Output the [X, Y] coordinate of the center of the cell containing the given text.  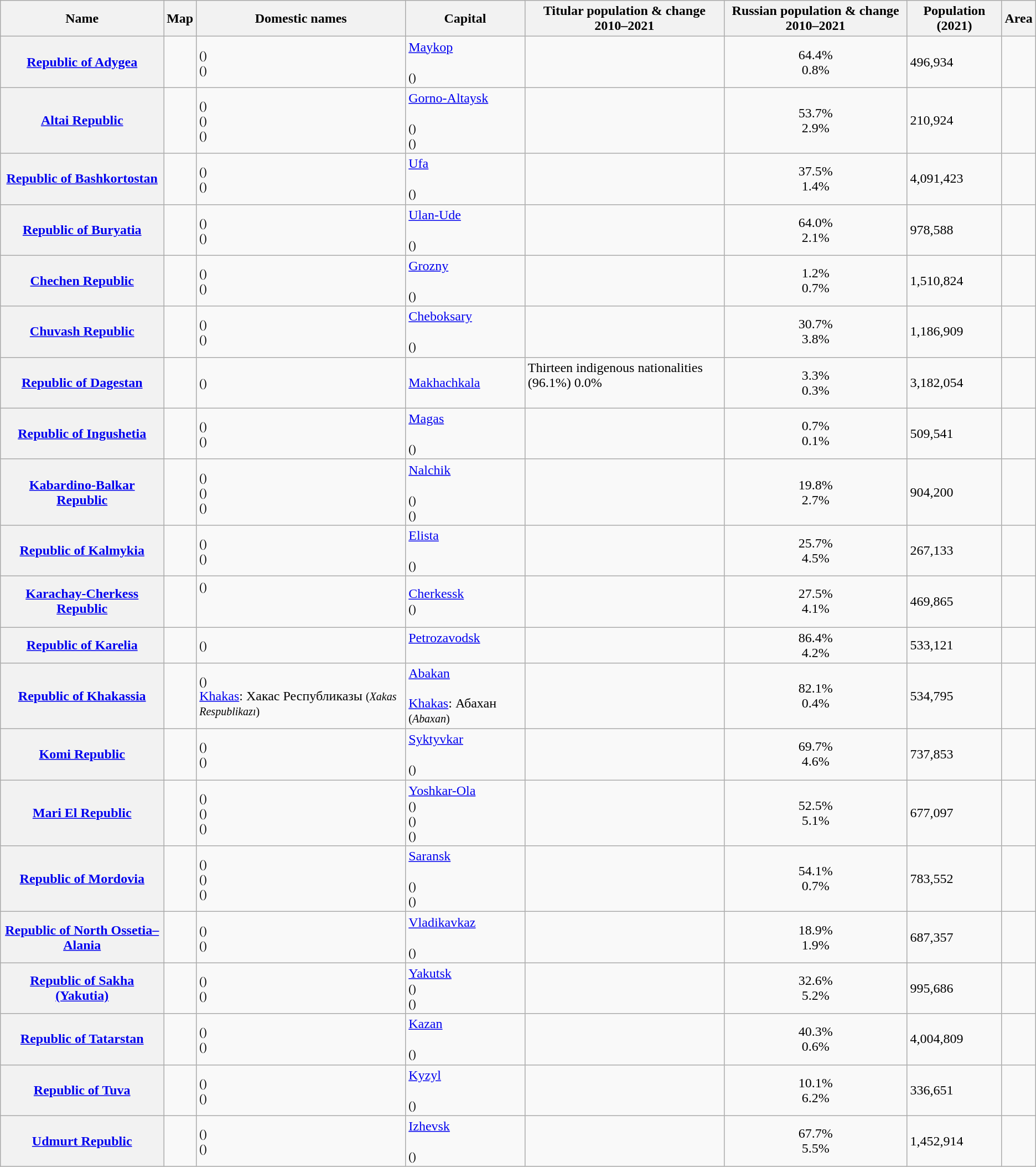
Nalchik () () [465, 492]
995,686 [954, 988]
Republic of Ingushetia [82, 433]
Yoshkar-Ola () () () [465, 813]
1,510,824 [954, 281]
Syktyvkar () [465, 755]
Gorno-Altaysk () () [465, 121]
32.6%5.2% [816, 988]
64.4%0.8% [816, 62]
Population (2021) [954, 19]
27.5%4.1% [816, 601]
10.1%6.2% [816, 1090]
Republic of North Ossetia–Alania [82, 937]
Republic of Tatarstan [82, 1039]
509,541 [954, 433]
Republic of Mordovia [82, 879]
Kabardino-Balkar Republic [82, 492]
18.9%1.9% [816, 937]
64.0%2.1% [816, 230]
1.2%0.7% [816, 281]
Komi Republic [82, 755]
Republic of Dagestan [82, 383]
Republic of Sakha (Yakutia) [82, 988]
737,853 [954, 755]
AbakanKhakas: Абахан (Abaxan) [465, 696]
Yakutsk () () [465, 988]
3.3%0.3% [816, 383]
Capital [465, 19]
Republic of Tuva [82, 1090]
Petrozavodsk [465, 644]
52.5%5.1% [816, 813]
4,004,809 [954, 1039]
Titular population & change 2010–2021 [624, 19]
40.3%0.6% [816, 1039]
Kazan () [465, 1039]
Altai Republic [82, 121]
336,651 [954, 1090]
4,091,423 [954, 179]
Chuvash Republic [82, 332]
Izhevsk () [465, 1141]
1,452,914 [954, 1141]
Karachay-Cherkess Republic [82, 601]
677,097 [954, 813]
Cherkessk () [465, 601]
Republic of Karelia [82, 644]
Republic of Kalmykia [82, 550]
Cheboksary () [465, 332]
Grozny () [465, 281]
496,934 [954, 62]
267,133 [954, 550]
Mari El Republic [82, 813]
Saransk () () [465, 879]
82.1%0.4% [816, 696]
Chechen Republic [82, 281]
Ulan-Ude () [465, 230]
Elista () [465, 550]
Map [180, 19]
469,865 [954, 601]
Thirteen indigenous nationalities (96.1%) 0.0% [624, 383]
Kyzyl () [465, 1090]
69.7%4.6% [816, 755]
Republic of Bashkortostan [82, 179]
783,552 [954, 879]
Domestic names [301, 19]
904,200 [954, 492]
37.5%1.4% [816, 179]
Russian population & change 2010–2021 [816, 19]
25.7%4.5% [816, 550]
Maykop () [465, 62]
Republic of Adygea [82, 62]
53.7%2.9% [816, 121]
534,795 [954, 696]
54.1%0.7% [816, 879]
687,357 [954, 937]
Magas () [465, 433]
Makhachkala [465, 383]
533,121 [954, 644]
67.7%5.5% [816, 1141]
3,182,054 [954, 383]
210,924 [954, 121]
1,186,909 [954, 332]
Republic of Buryatia [82, 230]
Udmurt Republic [82, 1141]
Name [82, 19]
0.7%0.1% [816, 433]
19.8%2.7% [816, 492]
978,588 [954, 230]
Ufa () [465, 179]
Republic of Khakassia [82, 696]
30.7%3.8% [816, 332]
Vladikavkaz () [465, 937]
86.4%4.2% [816, 644]
Area [1018, 19]
()Khakas: Хакас Республиказы (Xakas Respublikazı) [301, 696]
